For the text-containing cell, return its midpoint in [x, y] coordinate format. 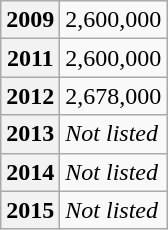
2015 [30, 210]
2013 [30, 134]
2014 [30, 172]
2012 [30, 96]
2011 [30, 58]
2,678,000 [114, 96]
2009 [30, 20]
